From the cell containing the given text, extract its center point as (x, y) coordinate. 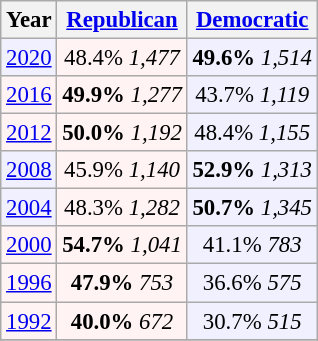
2020 (29, 58)
Republican (122, 20)
50.7% 1,345 (252, 208)
49.9% 1,277 (122, 95)
50.0% 1,192 (122, 133)
2012 (29, 133)
52.9% 1,313 (252, 170)
45.9% 1,140 (122, 170)
2004 (29, 208)
36.6% 575 (252, 283)
47.9% 753 (122, 283)
41.1% 783 (252, 245)
Year (29, 20)
2008 (29, 170)
48.4% 1,155 (252, 133)
1996 (29, 283)
48.3% 1,282 (122, 208)
49.6% 1,514 (252, 58)
43.7% 1,119 (252, 95)
1992 (29, 321)
Democratic (252, 20)
2000 (29, 245)
54.7% 1,041 (122, 245)
30.7% 515 (252, 321)
40.0% 672 (122, 321)
2016 (29, 95)
48.4% 1,477 (122, 58)
